Return (x, y) of the center of cell containing provided text 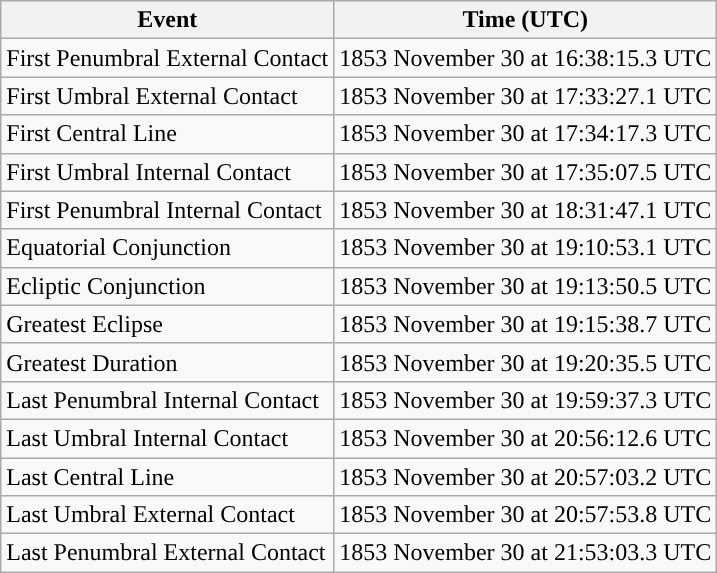
Greatest Eclipse (168, 324)
1853 November 30 at 20:57:03.2 UTC (526, 477)
1853 November 30 at 17:33:27.1 UTC (526, 96)
First Penumbral External Contact (168, 58)
1853 November 30 at 16:38:15.3 UTC (526, 58)
1853 November 30 at 19:15:38.7 UTC (526, 324)
First Penumbral Internal Contact (168, 210)
Equatorial Conjunction (168, 248)
1853 November 30 at 19:59:37.3 UTC (526, 400)
First Central Line (168, 134)
Last Penumbral Internal Contact (168, 400)
1853 November 30 at 20:56:12.6 UTC (526, 438)
Ecliptic Conjunction (168, 286)
Last Umbral Internal Contact (168, 438)
1853 November 30 at 18:31:47.1 UTC (526, 210)
Last Umbral External Contact (168, 515)
Last Central Line (168, 477)
1853 November 30 at 17:34:17.3 UTC (526, 134)
1853 November 30 at 19:20:35.5 UTC (526, 362)
Time (UTC) (526, 20)
Event (168, 20)
1853 November 30 at 21:53:03.3 UTC (526, 553)
1853 November 30 at 20:57:53.8 UTC (526, 515)
Greatest Duration (168, 362)
1853 November 30 at 17:35:07.5 UTC (526, 172)
First Umbral External Contact (168, 96)
1853 November 30 at 19:13:50.5 UTC (526, 286)
First Umbral Internal Contact (168, 172)
Last Penumbral External Contact (168, 553)
1853 November 30 at 19:10:53.1 UTC (526, 248)
